Detect which cell encompasses the target text, then output its (x, y) center coordinate. 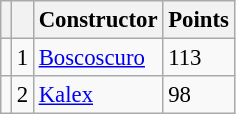
Points (198, 20)
Boscoscuro (98, 58)
113 (198, 58)
Constructor (98, 20)
Kalex (98, 95)
1 (22, 58)
2 (22, 95)
98 (198, 95)
